Identify which cell holds the provided text, then report its [x, y] central coordinate. 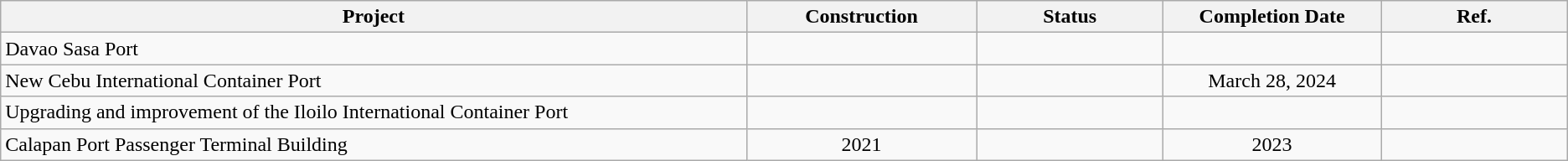
Ref. [1474, 17]
March 28, 2024 [1272, 80]
2023 [1272, 144]
Upgrading and improvement of the Iloilo International Container Port [374, 112]
New Cebu International Container Port [374, 80]
Completion Date [1272, 17]
Calapan Port Passenger Terminal Building [374, 144]
2021 [861, 144]
Project [374, 17]
Status [1070, 17]
Construction [861, 17]
Davao Sasa Port [374, 49]
